Find where the given text appears and provide that cell's center as [x, y] coordinate. 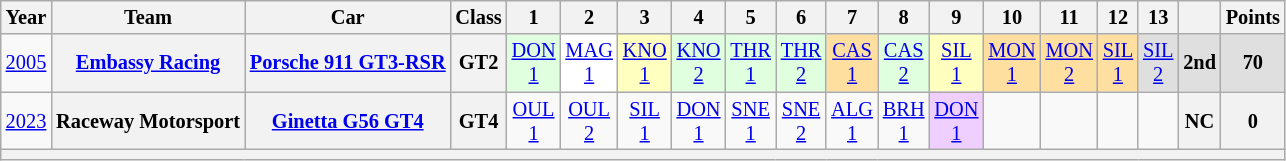
Raceway Motorsport [148, 121]
OUL2 [588, 121]
GT4 [479, 121]
2023 [26, 121]
4 [699, 17]
KNO1 [645, 63]
KNO2 [699, 63]
ALG1 [852, 121]
MON2 [1070, 63]
Porsche 911 GT3-RSR [348, 63]
11 [1070, 17]
8 [904, 17]
Car [348, 17]
0 [1253, 121]
MON1 [1012, 63]
THR1 [750, 63]
5 [750, 17]
2nd [1200, 63]
MAG1 [588, 63]
OUL1 [534, 121]
Ginetta G56 GT4 [348, 121]
70 [1253, 63]
1 [534, 17]
CAS2 [904, 63]
Year [26, 17]
3 [645, 17]
CAS1 [852, 63]
6 [801, 17]
NC [1200, 121]
9 [956, 17]
SNE2 [801, 121]
12 [1118, 17]
Embassy Racing [148, 63]
13 [1158, 17]
Team [148, 17]
SIL2 [1158, 63]
10 [1012, 17]
2005 [26, 63]
7 [852, 17]
Class [479, 17]
GT2 [479, 63]
SNE1 [750, 121]
2 [588, 17]
BRH1 [904, 121]
Points [1253, 17]
THR2 [801, 63]
